Return (X, Y) of the center of cell containing provided text 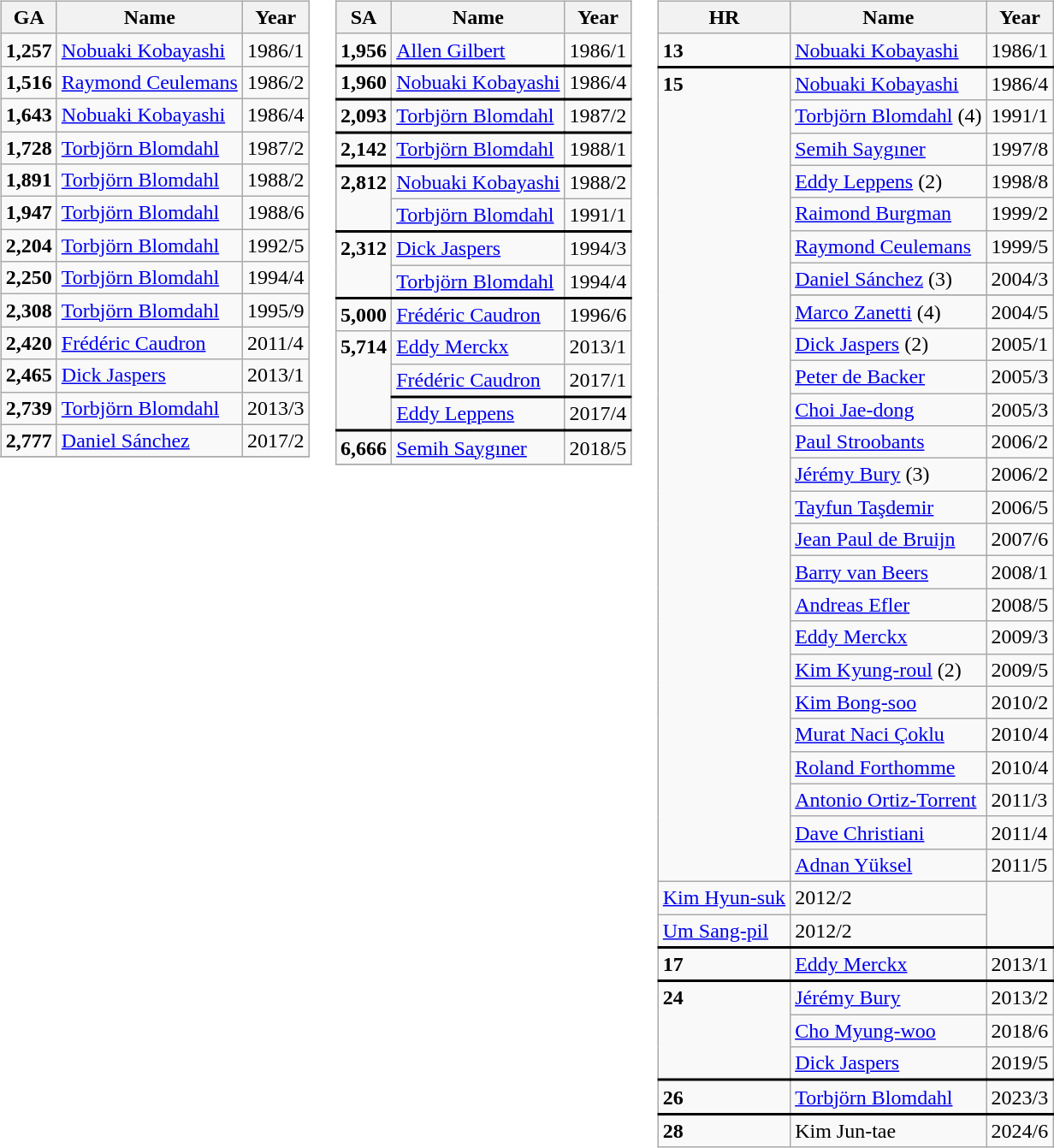
2,739 (29, 408)
1,891 (29, 180)
1992/5 (275, 246)
2,204 (29, 246)
2008/1 (1020, 572)
2,093 (364, 116)
Um Sang-pil (724, 931)
1,947 (29, 213)
Cho Myung-woo (888, 1031)
2,465 (29, 376)
Tayfun Taşdemir (888, 507)
2,777 (29, 441)
2004/3 (1020, 279)
2,250 (29, 278)
Peter de Backer (888, 376)
Andreas Efler (888, 605)
Paul Stroobants (888, 442)
5,714 (364, 381)
Jérémy Bury (888, 997)
1994/3 (598, 248)
Dave Christiani (888, 832)
Daniel Sánchez (3) (888, 279)
1,643 (29, 115)
1998/8 (1020, 181)
2004/5 (1020, 311)
1997/8 (1020, 149)
Choi Jae-dong (888, 410)
17 (724, 964)
2006/5 (1020, 507)
2008/5 (1020, 605)
Allen Gilbert (478, 50)
1986/2 (275, 82)
Barry van Beers (888, 572)
2018/6 (1020, 1031)
Kim Hyun-suk (724, 897)
2013/3 (275, 408)
2017/2 (275, 441)
1,257 (29, 50)
2024/6 (1020, 1131)
2,142 (364, 149)
1,960 (364, 82)
5,000 (364, 315)
2010/2 (1020, 702)
Antonio Ortiz-Torrent (888, 800)
1,728 (29, 148)
2,308 (29, 311)
Marco Zanetti (4) (888, 311)
Kim Bong-soo (888, 702)
2,812 (364, 198)
2019/5 (1020, 1064)
SA (364, 17)
Jérémy Bury (3) (888, 475)
2009/5 (1020, 670)
2018/5 (598, 448)
24 (724, 1031)
Raimond Burgman (888, 214)
Kim Kyung-roul (2) (888, 670)
1999/5 (1020, 246)
13 (724, 50)
2009/3 (1020, 637)
2,420 (29, 343)
Torbjörn Blomdahl (4) (888, 116)
26 (724, 1098)
Kim Jun-tae (888, 1131)
2017/4 (598, 414)
Roland Forthomme (888, 767)
6,666 (364, 448)
1988/1 (598, 149)
1988/6 (275, 213)
2013/2 (1020, 997)
28 (724, 1131)
2023/3 (1020, 1098)
Adnan Yüksel (888, 865)
Murat Naci Çoklu (888, 735)
HR (724, 17)
15 (724, 474)
Eddy Leppens (478, 414)
2011/3 (1020, 800)
1996/6 (598, 315)
Dick Jaspers (2) (888, 344)
2005/1 (1020, 344)
2011/5 (1020, 865)
1999/2 (1020, 214)
Eddy Leppens (2) (888, 181)
2017/1 (598, 380)
Daniel Sánchez (149, 441)
2007/6 (1020, 540)
1,516 (29, 82)
1,956 (364, 50)
2,312 (364, 265)
Jean Paul de Bruijn (888, 540)
1995/9 (275, 311)
GA (29, 17)
